For the text-containing cell, return its midpoint in [X, Y] coordinate format. 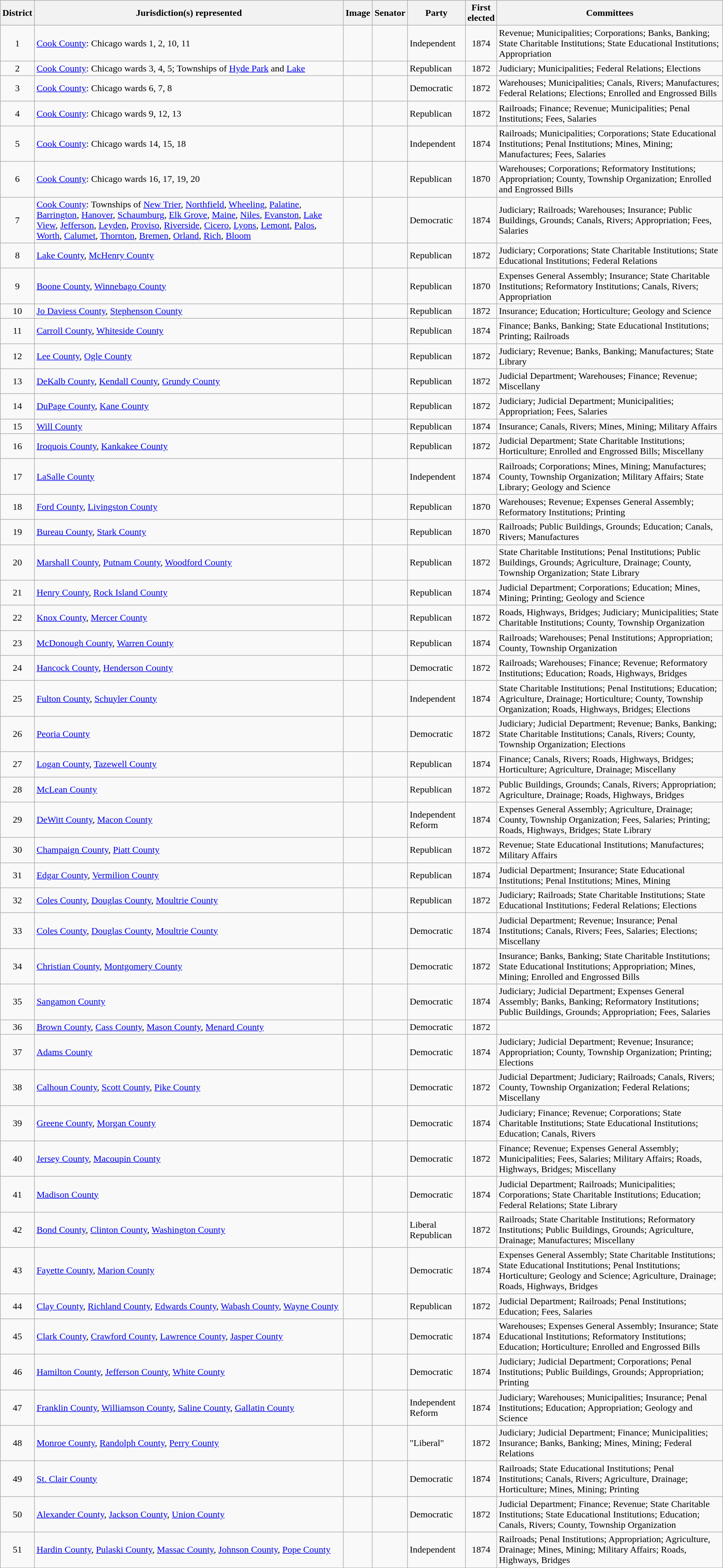
Judicial Department; Warehouses; Finance; Revenue; Miscellany [609, 382]
Railroads; Finance; Revenue; Municipalities; Penal Institutions; Fees, Salaries [609, 114]
31 [17, 875]
Firstelected [481, 13]
Judiciary; Judicial Department; Revenue; Banks, Banking; State Charitable Institutions; Canals, Rivers; County, Township Organization; Elections [609, 734]
Railroads; Penal Institutions; Appropriation; Agriculture, Drainage; Mines, Mining; Military Affairs; Roads, Highways, Bridges [609, 1550]
Warehouses; Revenue; Expenses General Assembly; Reformatory Institutions; Printing [609, 507]
49 [17, 1479]
36 [17, 1027]
McLean County [189, 789]
Cook County: Chicago wards 14, 15, 18 [189, 144]
23 [17, 643]
Fayette County, Marion County [189, 1271]
Judicial Department; State Charitable Institutions; Horticulture; Enrolled and Engrossed Bills; Miscellany [609, 446]
Judiciary; Railroads; State Charitable Institutions; State Educational Institutions; Federal Relations; Elections [609, 901]
Edgar County, Vermilion County [189, 875]
State Charitable Institutions; Penal Institutions; Public Buildings, Grounds; Agriculture, Drainage; County, Township Organization; State Library [609, 562]
Boone County, Winnebago County [189, 286]
Railroads; Corporations; Mines, Mining; Manufactures; County, Township Organization; Military Affairs; State Library; Geology and Science [609, 477]
6 [17, 179]
Cook County: Chicago wards 9, 12, 13 [189, 114]
17 [17, 477]
15 [17, 426]
Liberal Republican [436, 1230]
12 [17, 356]
27 [17, 764]
Judicial Department; Judiciary; Railroads; Canals, Rivers; County, Township Organization; Federal Relations; Miscellany [609, 1088]
Finance; Revenue; Expenses General Assembly; Municipalities; Fees, Salaries; Military Affairs; Roads, Highways, Bridges; Miscellany [609, 1159]
Iroquois County, Kankakee County [189, 446]
50 [17, 1514]
Judiciary; Corporations; State Charitable Institutions; State Educational Institutions; Federal Relations [609, 256]
Carroll County, Whiteside County [189, 331]
Lake County, McHenry County [189, 256]
Cook County: Chicago wards 3, 4, 5; Townships of Hyde Park and Lake [189, 68]
Judiciary; Finance; Revenue; Corporations; State Charitable Institutions; State Educational Institutions; Education; Canals, Rivers [609, 1123]
Clay County, Richland County, Edwards County, Wabash County, Wayne County [189, 1306]
20 [17, 562]
2 [17, 68]
DeKalb County, Kendall County, Grundy County [189, 382]
Monroe County, Randolph County, Perry County [189, 1443]
48 [17, 1443]
Railroads; State Educational Institutions; Penal Institutions; Canals, Rivers; Agriculture, Drainage; Horticulture; Mines, Mining; Printing [609, 1479]
Finance; Banks, Banking; State Educational Institutions; Printing; Railroads [609, 331]
45 [17, 1337]
Railroads; Municipalities; Corporations; State Educational Institutions; Penal Institutions; Mines, Mining; Manufactures; Fees, Salaries [609, 144]
22 [17, 618]
37 [17, 1052]
29 [17, 820]
Public Buildings, Grounds; Canals, Rivers; Appropriation; Agriculture, Drainage; Roads, Highways, Bridges [609, 789]
Alexander County, Jackson County, Union County [189, 1514]
Judicial Department; Corporations; Education; Mines, Mining; Printing; Geology and Science [609, 592]
38 [17, 1088]
19 [17, 532]
Jersey County, Macoupin County [189, 1159]
Calhoun County, Scott County, Pike County [189, 1088]
Jo Daviess County, Stephenson County [189, 311]
"Liberal" [436, 1443]
Judiciary; Municipalities; Federal Relations; Elections [609, 68]
Lee County, Ogle County [189, 356]
Judiciary; Warehouses; Municipalities; Insurance; Penal Institutions; Education; Appropriation; Geology and Science [609, 1408]
Logan County, Tazewell County [189, 764]
Will County [189, 426]
Insurance; Canals, Rivers; Mines, Mining; Military Affairs [609, 426]
Finance; Canals, Rivers; Roads, Highways, Bridges; Horticulture; Agriculture, Drainage; Miscellany [609, 764]
11 [17, 331]
33 [17, 931]
42 [17, 1230]
Judiciary; Judicial Department; Corporations; Penal Institutions; Public Buildings, Grounds; Appropriation; Printing [609, 1372]
Jurisdiction(s) represented [189, 13]
32 [17, 901]
Expenses General Assembly; Agriculture, Drainage; County, Township Organization; Fees, Salaries; Printing; Roads, Highways, Bridges; State Library [609, 820]
Expenses General Assembly; Insurance; State Charitable Institutions; Reformatory Institutions; Canals, Rivers; Appropriation [609, 286]
Brown County, Cass County, Mason County, Menard County [189, 1027]
DuPage County, Kane County [189, 406]
7 [17, 220]
Sangamon County [189, 1002]
Marshall County, Putnam County, Woodford County [189, 562]
Madison County [189, 1194]
35 [17, 1002]
44 [17, 1306]
Peoria County [189, 734]
Hamilton County, Jefferson County, White County [189, 1372]
16 [17, 446]
43 [17, 1271]
9 [17, 286]
Railroads; Warehouses; Finance; Revenue; Reformatory Institutions; Education; Roads, Highways, Bridges [609, 668]
Henry County, Rock Island County [189, 592]
DeWitt County, Macon County [189, 820]
Image [358, 13]
26 [17, 734]
Railroads; Warehouses; Penal Institutions; Appropriation; County, Township Organization [609, 643]
Party [436, 13]
30 [17, 850]
13 [17, 382]
Judicial Department; Railroads; Penal Institutions; Education; Fees, Salaries [609, 1306]
Greene County, Morgan County [189, 1123]
39 [17, 1123]
3 [17, 88]
Judicial Department; Revenue; Insurance; Penal Institutions; Canals, Rivers; Fees, Salaries; Elections; Miscellany [609, 931]
47 [17, 1408]
Insurance; Banks, Banking; State Charitable Institutions; State Educational Institutions; Appropriation; Mines, Mining; Enrolled and Engrossed Bills [609, 966]
46 [17, 1372]
4 [17, 114]
21 [17, 592]
Champaign County, Piatt County [189, 850]
Knox County, Mercer County [189, 618]
Judiciary; Judicial Department; Municipalities; Appropriation; Fees, Salaries [609, 406]
St. Clair County [189, 1479]
Railroads; State Charitable Institutions; Reformatory Institutions; Public Buildings, Grounds; Agriculture, Drainage; Manufactures; Miscellany [609, 1230]
14 [17, 406]
Adams County [189, 1052]
Cook County: Chicago wards 1, 2, 10, 11 [189, 43]
Christian County, Montgomery County [189, 966]
Warehouses; Municipalities; Canals, Rivers; Manufactures; Federal Relations; Elections; Enrolled and Engrossed Bills [609, 88]
Judiciary; Revenue; Banks, Banking; Manufactures; State Library [609, 356]
Committees [609, 13]
1 [17, 43]
8 [17, 256]
McDonough County, Warren County [189, 643]
40 [17, 1159]
Insurance; Education; Horticulture; Geology and Science [609, 311]
Hardin County, Pulaski County, Massac County, Johnson County, Pope County [189, 1550]
Ford County, Livingston County [189, 507]
Senator [390, 13]
Judicial Department; Insurance; State Educational Institutions; Penal Institutions; Mines, Mining [609, 875]
Roads, Highways, Bridges; Judiciary; Municipalities; State Charitable Institutions; County, Township Organization [609, 618]
34 [17, 966]
Bond County, Clinton County, Washington County [189, 1230]
District [17, 13]
18 [17, 507]
Fulton County, Schuyler County [189, 698]
51 [17, 1550]
24 [17, 668]
Judiciary; Judicial Department; Revenue; Insurance; Appropriation; County, Township Organization; Printing; Elections [609, 1052]
5 [17, 144]
28 [17, 789]
Revenue; State Educational Institutions; Manufactures; Military Affairs [609, 850]
Judiciary; Judicial Department; Finance; Municipalities; Insurance; Banks, Banking; Mines, Mining; Federal Relations [609, 1443]
Cook County: Chicago wards 16, 17, 19, 20 [189, 179]
Judiciary; Railroads; Warehouses; Insurance; Public Buildings, Grounds; Canals, Rivers; Appropriation; Fees, Salaries [609, 220]
Clark County, Crawford County, Lawrence County, Jasper County [189, 1337]
LaSalle County [189, 477]
41 [17, 1194]
Railroads; Public Buildings, Grounds; Education; Canals, Rivers; Manufactures [609, 532]
Warehouses; Corporations; Reformatory Institutions; Appropriation; County, Township Organization; Enrolled and Engrossed Bills [609, 179]
Cook County: Chicago wards 6, 7, 8 [189, 88]
Bureau County, Stark County [189, 532]
25 [17, 698]
10 [17, 311]
Franklin County, Williamson County, Saline County, Gallatin County [189, 1408]
Revenue; Municipalities; Corporations; Banks, Banking; State Charitable Institutions; State Educational Institutions; Appropriation [609, 43]
Judicial Department; Railroads; Municipalities; Corporations; State Charitable Institutions; Education; Federal Relations; State Library [609, 1194]
Hancock County, Henderson County [189, 668]
